Pinpoint the cell where the given text exists, returning its (x, y) midpoint coordinate. 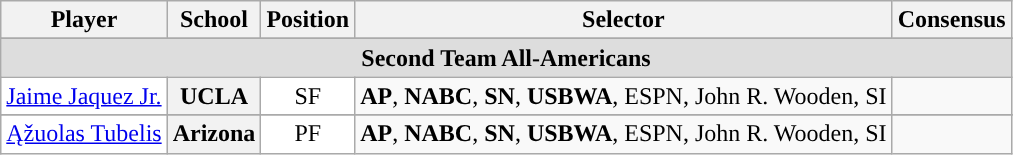
SF (308, 96)
Selector (624, 20)
Arizona (214, 134)
Jaime Jaquez Jr. (84, 96)
Position (308, 20)
PF (308, 134)
Second Team All-Americans (506, 58)
Consensus (952, 20)
Ąžuolas Tubelis (84, 134)
UCLA (214, 96)
Player (84, 20)
School (214, 20)
